Output the [X, Y] coordinate of the center of the cell containing the given text.  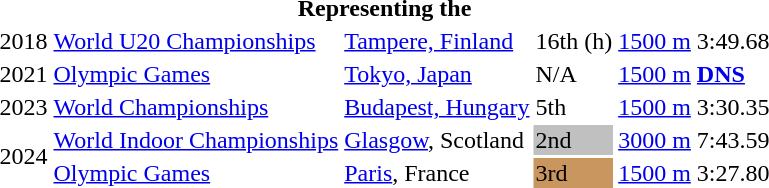
Tokyo, Japan [437, 74]
N/A [574, 74]
Budapest, Hungary [437, 107]
3000 m [655, 140]
World U20 Championships [196, 41]
Tampere, Finland [437, 41]
Glasgow, Scotland [437, 140]
3rd [574, 173]
2nd [574, 140]
World Indoor Championships [196, 140]
16th (h) [574, 41]
Paris, France [437, 173]
5th [574, 107]
World Championships [196, 107]
